Locate the cell with the specified text and output its [X, Y] center coordinate. 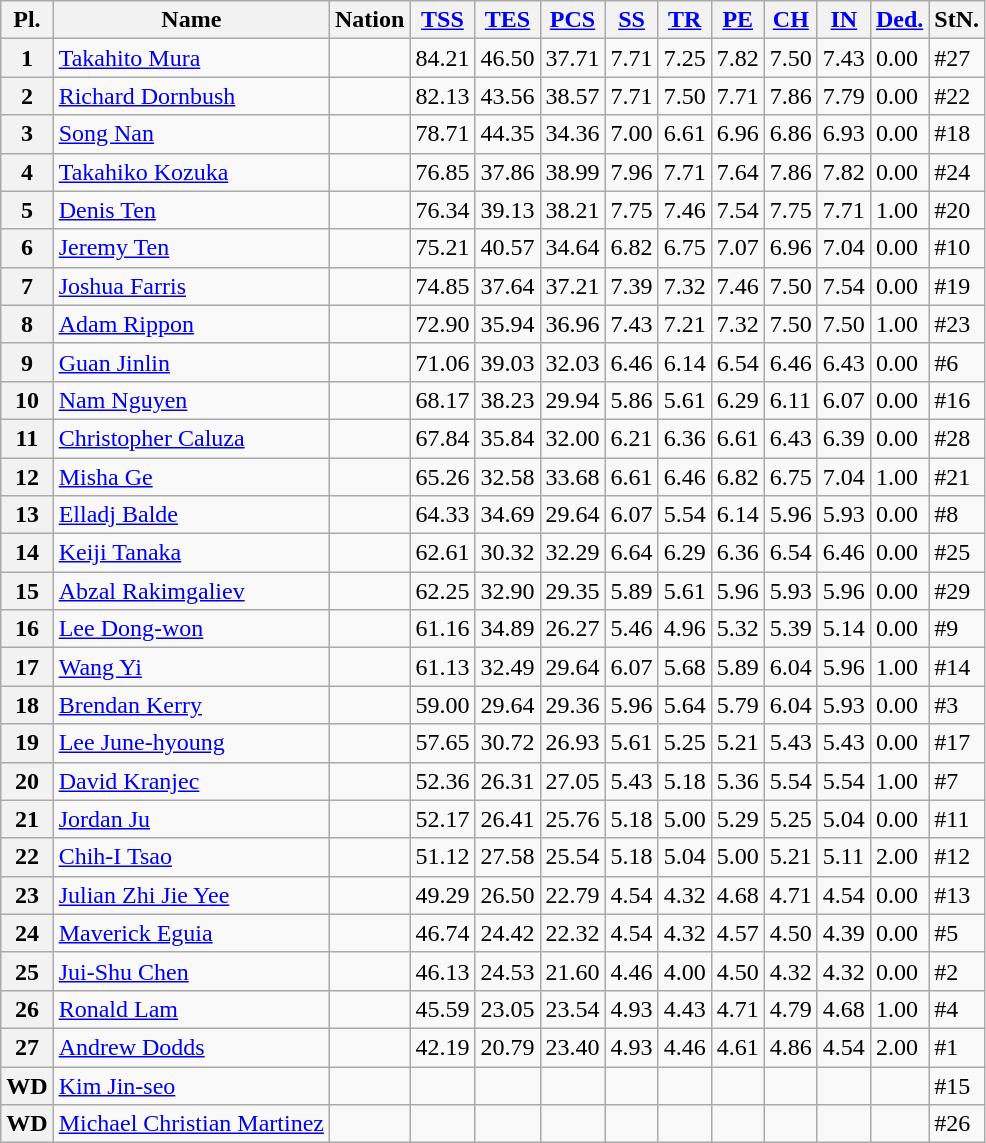
26.27 [572, 629]
45.59 [442, 1009]
9 [27, 362]
6.86 [790, 134]
34.89 [508, 629]
5.79 [738, 705]
34.69 [508, 515]
4.79 [790, 1009]
5.86 [632, 400]
5.39 [790, 629]
22.79 [572, 895]
37.21 [572, 286]
84.21 [442, 58]
10 [27, 400]
5.36 [738, 781]
49.29 [442, 895]
61.16 [442, 629]
22.32 [572, 933]
26 [27, 1009]
46.13 [442, 971]
Richard Dornbush [191, 96]
#13 [957, 895]
18 [27, 705]
14 [27, 553]
29.94 [572, 400]
IN [844, 20]
61.13 [442, 667]
22 [27, 857]
4.43 [684, 1009]
4.57 [738, 933]
Kim Jin-seo [191, 1085]
38.99 [572, 172]
29.36 [572, 705]
26.93 [572, 743]
5.64 [684, 705]
34.64 [572, 248]
67.84 [442, 438]
37.64 [508, 286]
#24 [957, 172]
#18 [957, 134]
Keiji Tanaka [191, 553]
#3 [957, 705]
65.26 [442, 477]
#27 [957, 58]
#8 [957, 515]
#12 [957, 857]
#4 [957, 1009]
7.39 [632, 286]
37.86 [508, 172]
37.71 [572, 58]
Adam Rippon [191, 324]
40.57 [508, 248]
Nam Nguyen [191, 400]
#5 [957, 933]
62.25 [442, 591]
34.36 [572, 134]
#28 [957, 438]
Ded. [899, 20]
#15 [957, 1085]
76.34 [442, 210]
13 [27, 515]
20.79 [508, 1047]
7.00 [632, 134]
59.00 [442, 705]
24.42 [508, 933]
Lee June-hyoung [191, 743]
38.57 [572, 96]
6.64 [632, 553]
#26 [957, 1124]
17 [27, 667]
Ronald Lam [191, 1009]
26.50 [508, 895]
23.54 [572, 1009]
David Kranjec [191, 781]
#7 [957, 781]
Jui-Shu Chen [191, 971]
44.35 [508, 134]
39.03 [508, 362]
51.12 [442, 857]
2 [27, 96]
4.86 [790, 1047]
Michael Christian Martinez [191, 1124]
#25 [957, 553]
StN. [957, 20]
12 [27, 477]
71.06 [442, 362]
5.68 [684, 667]
#1 [957, 1047]
Chih-I Tsao [191, 857]
8 [27, 324]
72.90 [442, 324]
46.74 [442, 933]
TR [684, 20]
25.76 [572, 819]
19 [27, 743]
Andrew Dodds [191, 1047]
Misha Ge [191, 477]
36.96 [572, 324]
64.33 [442, 515]
5.11 [844, 857]
16 [27, 629]
4 [27, 172]
#9 [957, 629]
#19 [957, 286]
27.58 [508, 857]
Takahiko Kozuka [191, 172]
30.32 [508, 553]
4.96 [684, 629]
7.07 [738, 248]
#16 [957, 400]
21 [27, 819]
52.17 [442, 819]
27.05 [572, 781]
Joshua Farris [191, 286]
6.11 [790, 400]
Jordan Ju [191, 819]
#11 [957, 819]
7.64 [738, 172]
Takahito Mura [191, 58]
62.61 [442, 553]
#20 [957, 210]
Julian Zhi Jie Yee [191, 895]
6 [27, 248]
5.46 [632, 629]
26.31 [508, 781]
#17 [957, 743]
Christopher Caluza [191, 438]
#22 [957, 96]
75.21 [442, 248]
23.05 [508, 1009]
68.17 [442, 400]
Elladj Balde [191, 515]
Lee Dong-won [191, 629]
5.29 [738, 819]
Brendan Kerry [191, 705]
11 [27, 438]
27 [27, 1047]
PE [738, 20]
15 [27, 591]
#6 [957, 362]
Guan Jinlin [191, 362]
35.84 [508, 438]
82.13 [442, 96]
23.40 [572, 1047]
6.93 [844, 134]
Maverick Eguia [191, 933]
52.36 [442, 781]
38.21 [572, 210]
76.85 [442, 172]
Song Nan [191, 134]
Nation [369, 20]
78.71 [442, 134]
6.39 [844, 438]
TSS [442, 20]
Pl. [27, 20]
32.90 [508, 591]
26.41 [508, 819]
1 [27, 58]
42.19 [442, 1047]
4.39 [844, 933]
#14 [957, 667]
TES [508, 20]
7.25 [684, 58]
4.61 [738, 1047]
#10 [957, 248]
Denis Ten [191, 210]
29.35 [572, 591]
Wang Yi [191, 667]
32.49 [508, 667]
3 [27, 134]
32.03 [572, 362]
35.94 [508, 324]
33.68 [572, 477]
20 [27, 781]
5.14 [844, 629]
5 [27, 210]
32.29 [572, 553]
39.13 [508, 210]
32.58 [508, 477]
74.85 [442, 286]
25 [27, 971]
38.23 [508, 400]
24 [27, 933]
4.00 [684, 971]
25.54 [572, 857]
PCS [572, 20]
#2 [957, 971]
#23 [957, 324]
SS [632, 20]
Name [191, 20]
30.72 [508, 743]
46.50 [508, 58]
7.79 [844, 96]
32.00 [572, 438]
#29 [957, 591]
7.21 [684, 324]
6.21 [632, 438]
Jeremy Ten [191, 248]
7.96 [632, 172]
CH [790, 20]
7 [27, 286]
24.53 [508, 971]
5.32 [738, 629]
#21 [957, 477]
57.65 [442, 743]
23 [27, 895]
Abzal Rakimgaliev [191, 591]
43.56 [508, 96]
21.60 [572, 971]
